Return the (X, Y) coordinate for the center point of the cell that contains the specified text.  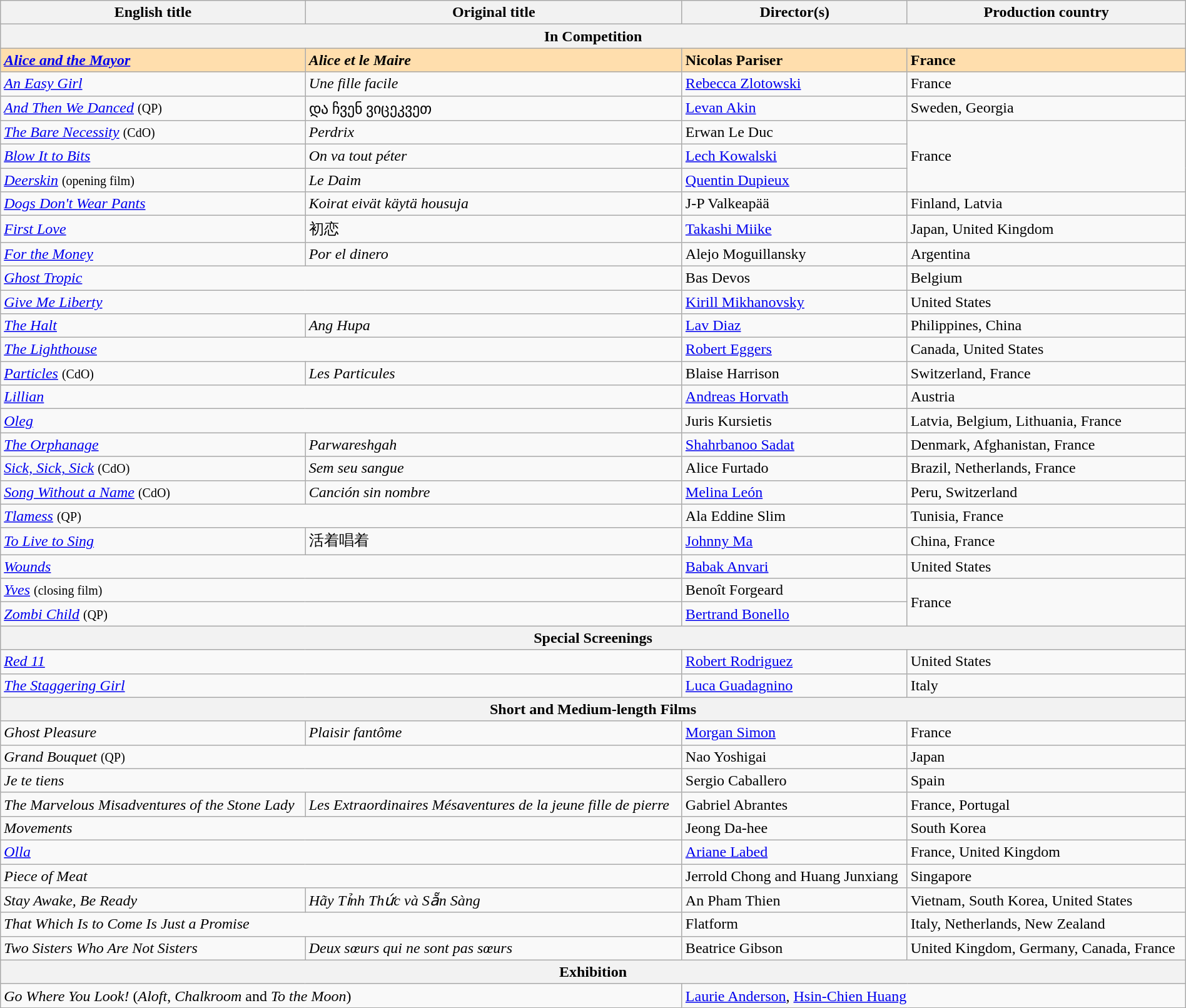
Babak Anvari (794, 567)
Sick, Sick, Sick (CdO) (153, 468)
Je te tiens (342, 780)
Zombi Child (QP) (342, 614)
Original title (494, 13)
Dogs Don't Wear Pants (153, 204)
In Competition (593, 36)
Vietnam, South Korea, United States (1046, 900)
Wounds (342, 567)
Gabriel Abrantes (794, 804)
Shahrbanoo Sadat (794, 445)
Red 11 (342, 662)
Benoît Forgeard (794, 590)
Spain (1046, 780)
Beatrice Gibson (794, 948)
Alice and the Mayor (153, 60)
Rebecca Zlotowski (794, 84)
Morgan Simon (794, 733)
Two Sisters Who Are Not Sisters (153, 948)
France, Portugal (1046, 804)
Yves (closing film) (342, 590)
Robert Rodriguez (794, 662)
Blaise Harrison (794, 373)
Ariane Labed (794, 852)
Give Me Liberty (342, 302)
Por el dinero (494, 254)
Belgium (1046, 278)
Latvia, Belgium, Lithuania, France (1046, 421)
Alice Furtado (794, 468)
To Live to Sing (153, 542)
Laurie Anderson, Hsin-Chien Huang (933, 995)
And Then We Danced (QP) (153, 108)
The Orphanage (153, 445)
Bertrand Bonello (794, 614)
Erwan Le Duc (794, 133)
Blow It to Bits (153, 156)
Sergio Caballero (794, 780)
და ჩვენ ვიცეკვეთ (494, 108)
Switzerland, France (1046, 373)
Denmark, Afghanistan, France (1046, 445)
An Pham Thien (794, 900)
Piece of Meat (342, 876)
Bas Devos (794, 278)
Levan Akin (794, 108)
Go Where You Look! (Aloft, Chalkroom and To the Moon) (342, 995)
Philippines, China (1046, 326)
Director(s) (794, 13)
Finland, Latvia (1046, 204)
Andreas Horvath (794, 397)
Special Screenings (593, 638)
Italy, Netherlands, New Zealand (1046, 924)
English title (153, 13)
Sweden, Georgia (1046, 108)
Song Without a Name (CdO) (153, 492)
Lav Diaz (794, 326)
Nao Yoshigai (794, 757)
Argentina (1046, 254)
Jeong Da-hee (794, 828)
Alejo Moguillansky (794, 254)
Johnny Ma (794, 542)
The Lighthouse (342, 350)
On va tout péter (494, 156)
Koirat eivät käytä housuja (494, 204)
Sem seu sangue (494, 468)
Jerrold Chong and Huang Junxiang (794, 876)
Kirill Mikhanovsky (794, 302)
Austria (1046, 397)
An Easy Girl (153, 84)
Canada, United States (1046, 350)
Robert Eggers (794, 350)
初恋 (494, 229)
Hãy Tỉnh Thức và Sẵn Sàng (494, 900)
Le Daim (494, 180)
Lech Kowalski (794, 156)
Movements (342, 828)
Nicolas Pariser (794, 60)
Perdrix (494, 133)
Ghost Pleasure (153, 733)
The Staggering Girl (342, 685)
First Love (153, 229)
For the Money (153, 254)
Particles (CdO) (153, 373)
Lillian (342, 397)
France, United Kingdom (1046, 852)
Takashi Miike (794, 229)
The Bare Necessity (CdO) (153, 133)
Production country (1046, 13)
Ala Eddine Slim (794, 516)
Brazil, Netherlands, France (1046, 468)
活着唱着 (494, 542)
Juris Kursietis (794, 421)
Quentin Dupieux (794, 180)
J-P Valkeapää (794, 204)
The Marvelous Misadventures of the Stone Lady (153, 804)
Plaisir fantôme (494, 733)
South Korea (1046, 828)
Alice et le Maire (494, 60)
Ghost Tropic (342, 278)
Tlamess (QP) (342, 516)
Flatform (794, 924)
United Kingdom, Germany, Canada, France (1046, 948)
Les Particules (494, 373)
Parwareshgah (494, 445)
Ang Hupa (494, 326)
Luca Guadagnino (794, 685)
That Which Is to Come Is Just a Promise (342, 924)
Grand Bouquet (QP) (342, 757)
Melina León (794, 492)
Singapore (1046, 876)
Stay Awake, Be Ready (153, 900)
Exhibition (593, 972)
Japan, United Kingdom (1046, 229)
Olla (342, 852)
Une fille facile (494, 84)
Japan (1046, 757)
Deerskin (opening film) (153, 180)
China, France (1046, 542)
Canción sin nombre (494, 492)
Short and Medium-length Films (593, 709)
Peru, Switzerland (1046, 492)
Tunisia, France (1046, 516)
Oleg (342, 421)
Deux sœurs qui ne sont pas sœurs (494, 948)
Les Extraordinaires Mésaventures de la jeune fille de pierre (494, 804)
Italy (1046, 685)
The Halt (153, 326)
